Return [X, Y] of the center of cell containing provided text 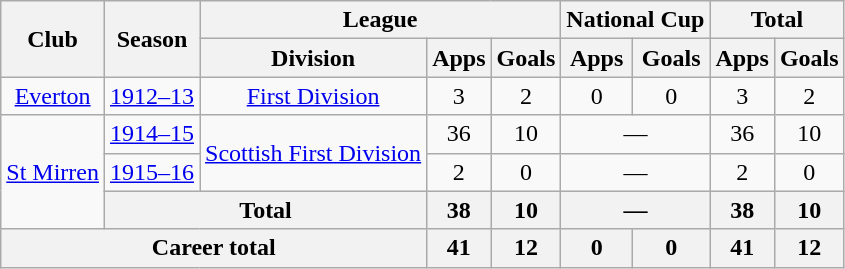
First Division [314, 96]
Division [314, 58]
National Cup [636, 20]
Scottish First Division [314, 153]
1914–15 [152, 134]
St Mirren [53, 172]
League [380, 20]
1912–13 [152, 96]
Career total [214, 248]
Club [53, 39]
Season [152, 39]
Everton [53, 96]
1915–16 [152, 172]
